Provide the [X, Y] coordinate of the cell's center where the given text is located.  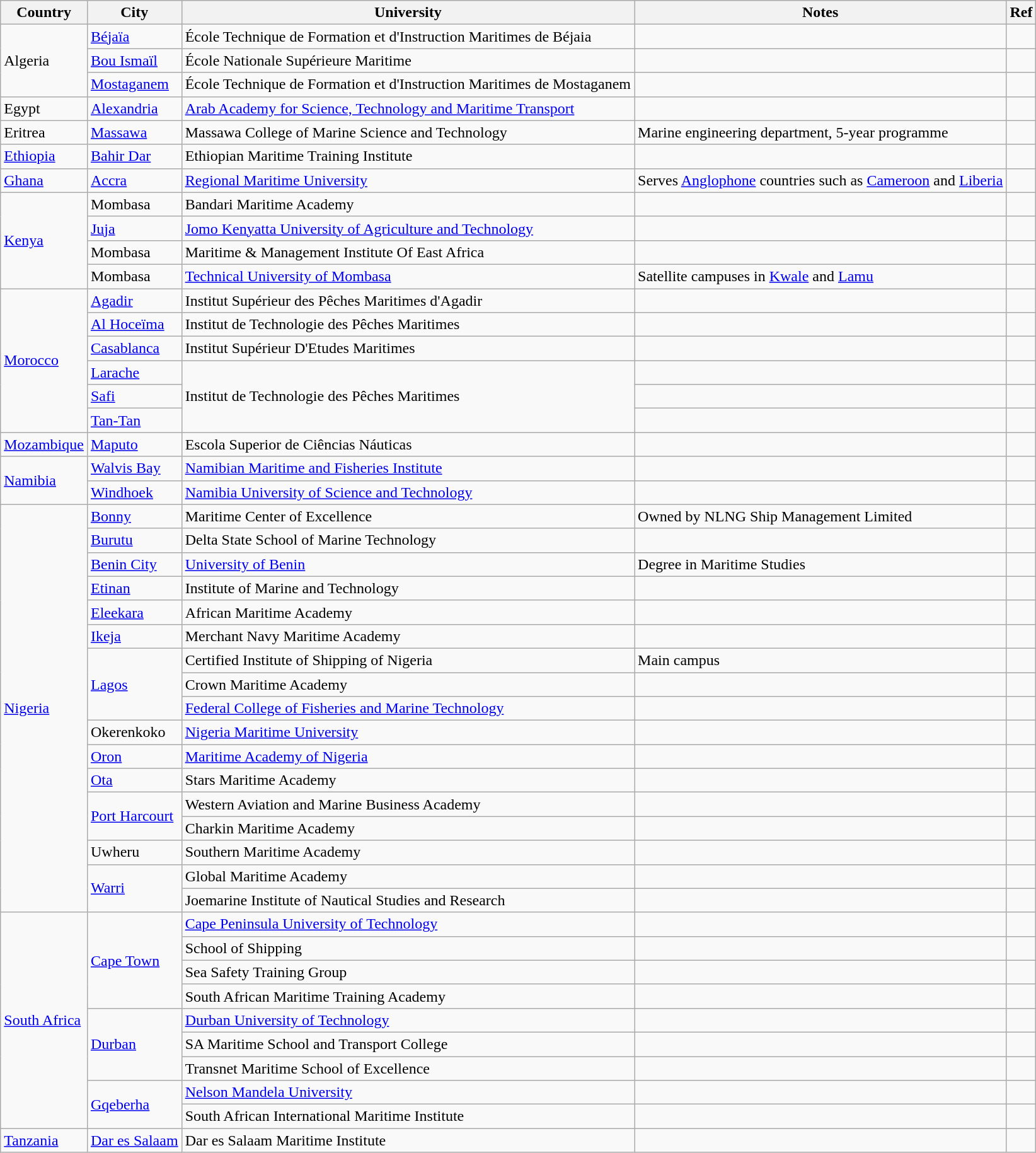
Regional Maritime University [408, 180]
Accra [134, 180]
Eritrea [44, 132]
Southern Maritime Academy [408, 852]
Agadir [134, 301]
Eleekara [134, 612]
South African International Maritime Institute [408, 1116]
Sea Safety Training Group [408, 972]
University [408, 13]
Safi [134, 397]
Owned by NLNG Ship Management Limited [820, 516]
Bonny [134, 516]
Ethiopia [44, 156]
École Technique de Formation et d'Instruction Maritimes de Béjaia [408, 37]
Durban University of Technology [408, 1020]
Mozambique [44, 444]
Arab Academy for Science, Technology and Maritime Transport [408, 108]
Bandari Maritime Academy [408, 204]
Ghana [44, 180]
Maritime Academy of Nigeria [408, 756]
Casablanca [134, 349]
Maritime Center of Excellence [408, 516]
Namibia [44, 480]
Maritime & Management Institute Of East Africa [408, 252]
Ethiopian Maritime Training Institute [408, 156]
Warri [134, 888]
Tanzania [44, 1140]
Al Hoceïma [134, 325]
Western Aviation and Marine Business Academy [408, 804]
Charkin Maritime Academy [408, 828]
Ota [134, 780]
Béjaïa [134, 37]
University of Benin [408, 564]
Main campus [820, 660]
Windhoek [134, 492]
Egypt [44, 108]
Oron [134, 756]
South Africa [44, 1020]
Jomo Kenyatta University of Agriculture and Technology [408, 228]
Morocco [44, 361]
Ref [1021, 13]
Port Harcourt [134, 816]
Country [44, 13]
Namibia University of Science and Technology [408, 492]
Algeria [44, 61]
Dar es Salaam [134, 1140]
Okerenkoko [134, 733]
Delta State School of Marine Technology [408, 540]
Technical University of Mombasa [408, 276]
Notes [820, 13]
Crown Maritime Academy [408, 684]
Joemarine Institute of Nautical Studies and Research [408, 900]
Tan-Tan [134, 420]
Escola Superior de Ciências Náuticas [408, 444]
City [134, 13]
South African Maritime Training Academy [408, 996]
Mostaganem [134, 84]
Lagos [134, 684]
Bou Ismaïl [134, 61]
Cape Peninsula University of Technology [408, 924]
Merchant Navy Maritime Academy [408, 636]
Uwheru [134, 852]
Durban [134, 1044]
Nelson Mandela University [408, 1092]
Institut Supérieur D'Etudes Maritimes [408, 349]
Nigeria [44, 709]
Maputo [134, 444]
Transnet Maritime School of Excellence [408, 1069]
School of Shipping [408, 948]
École Technique de Formation et d'Instruction Maritimes de Mostaganem [408, 84]
Burutu [134, 540]
Ikeja [134, 636]
Cape Town [134, 960]
École Nationale Supérieure Maritime [408, 61]
Benin City [134, 564]
Alexandria [134, 108]
Institut Supérieur des Pêches Maritimes d'Agadir [408, 301]
Dar es Salaam Maritime Institute [408, 1140]
Stars Maritime Academy [408, 780]
Marine engineering department, 5-year programme [820, 132]
Gqeberha [134, 1104]
Institute of Marine and Technology [408, 588]
Massawa College of Marine Science and Technology [408, 132]
African Maritime Academy [408, 612]
Juja [134, 228]
SA Maritime School and Transport College [408, 1044]
Federal College of Fisheries and Marine Technology [408, 709]
Walvis Bay [134, 468]
Kenya [44, 240]
Bahir Dar [134, 156]
Larache [134, 373]
Certified Institute of Shipping of Nigeria [408, 660]
Massawa [134, 132]
Nigeria Maritime University [408, 733]
Satellite campuses in Kwale and Lamu [820, 276]
Serves Anglophone countries such as Cameroon and Liberia [820, 180]
Namibian Maritime and Fisheries Institute [408, 468]
Global Maritime Academy [408, 876]
Degree in Maritime Studies [820, 564]
Etinan [134, 588]
